Locate the cell with the specified text and output its [x, y] center coordinate. 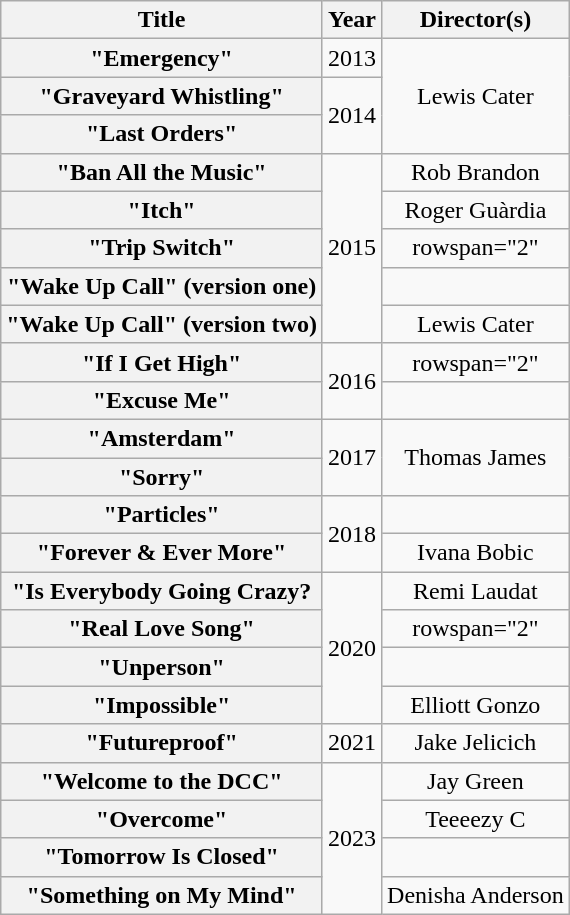
Title [162, 20]
Thomas James [476, 457]
Teeeezy C [476, 819]
"Something on My Mind" [162, 895]
Director(s) [476, 20]
Jay Green [476, 781]
2015 [352, 248]
"Excuse Me" [162, 400]
"Sorry" [162, 477]
"Trip Switch" [162, 248]
"If I Get High" [162, 362]
"Emergency" [162, 58]
Roger Guàrdia [476, 210]
Jake Jelicich [476, 743]
"Wake Up Call" (version one) [162, 286]
2016 [352, 381]
2017 [352, 457]
2018 [352, 534]
"Itch" [162, 210]
"Tomorrow Is Closed" [162, 857]
"Ban All the Music" [162, 172]
Remi Laudat [476, 591]
2023 [352, 838]
"Welcome to the DCC" [162, 781]
Denisha Anderson [476, 895]
2020 [352, 648]
"Forever & Ever More" [162, 553]
"Unperson" [162, 667]
2021 [352, 743]
2014 [352, 115]
Year [352, 20]
"Is Everybody Going Crazy? [162, 591]
"Impossible" [162, 705]
"Particles" [162, 515]
"Wake Up Call" (version two) [162, 324]
Elliott Gonzo [476, 705]
"Futureproof" [162, 743]
Ivana Bobic [476, 553]
"Overcome" [162, 819]
"Last Orders" [162, 134]
"Graveyard Whistling" [162, 96]
2013 [352, 58]
"Real Love Song" [162, 629]
"Amsterdam" [162, 438]
Rob Brandon [476, 172]
